Detect which cell encompasses the target text, then output its [X, Y] center coordinate. 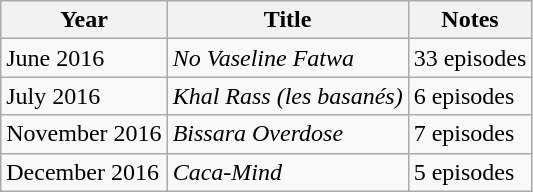
Notes [470, 20]
6 episodes [470, 96]
Khal Rass (les basanés) [288, 96]
June 2016 [84, 58]
July 2016 [84, 96]
7 episodes [470, 134]
Caca-Mind [288, 172]
Bissara Overdose [288, 134]
No Vaseline Fatwa [288, 58]
Title [288, 20]
Year [84, 20]
33 episodes [470, 58]
November 2016 [84, 134]
December 2016 [84, 172]
5 episodes [470, 172]
